Identify which cell holds the provided text, then report its (X, Y) central coordinate. 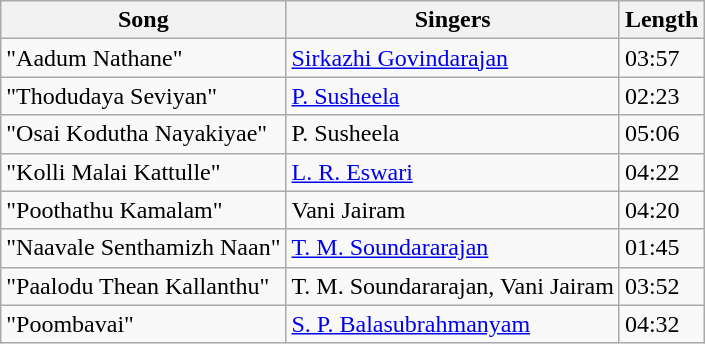
Sirkazhi Govindarajan (452, 58)
"Kolli Malai Kattulle" (144, 172)
"Thodudaya Seviyan" (144, 96)
T. M. Soundararajan, Vani Jairam (452, 286)
"Naavale Senthamizh Naan" (144, 248)
Song (144, 20)
03:52 (661, 286)
Length (661, 20)
"Osai Kodutha Nayakiyae" (144, 134)
T. M. Soundararajan (452, 248)
03:57 (661, 58)
L. R. Eswari (452, 172)
04:22 (661, 172)
"Paalodu Thean Kallanthu" (144, 286)
Singers (452, 20)
05:06 (661, 134)
S. P. Balasubrahmanyam (452, 324)
"Aadum Nathane" (144, 58)
"Poombavai" (144, 324)
Vani Jairam (452, 210)
"Poothathu Kamalam" (144, 210)
04:20 (661, 210)
01:45 (661, 248)
02:23 (661, 96)
04:32 (661, 324)
